Identify which cell holds the provided text, then report its (x, y) central coordinate. 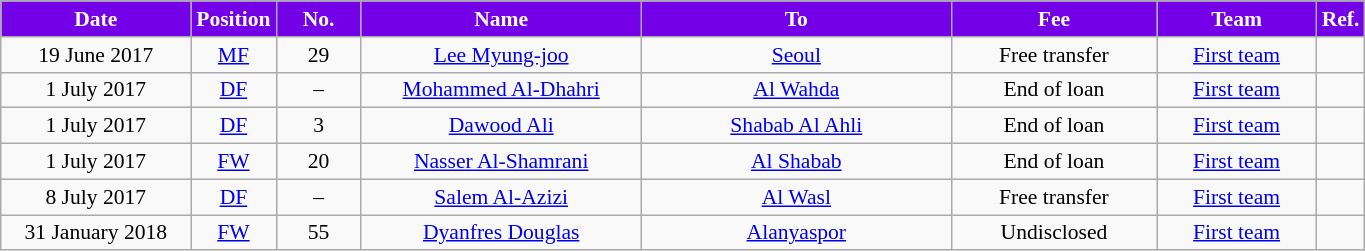
Lee Myung-joo (501, 55)
8 July 2017 (96, 197)
Team (1236, 19)
Dawood Ali (501, 126)
Ref. (1341, 19)
Seoul (796, 55)
MF (234, 55)
29 (318, 55)
Position (234, 19)
No. (318, 19)
Name (501, 19)
Dyanfres Douglas (501, 233)
3 (318, 126)
31 January 2018 (96, 233)
To (796, 19)
Shabab Al Ahli (796, 126)
Undisclosed (1054, 233)
Alanyaspor (796, 233)
Fee (1054, 19)
20 (318, 162)
19 June 2017 (96, 55)
Salem Al-Azizi (501, 197)
Al Shabab (796, 162)
Mohammed Al-Dhahri (501, 90)
Date (96, 19)
Nasser Al-Shamrani (501, 162)
Al Wasl (796, 197)
Al Wahda (796, 90)
55 (318, 233)
